For the text-containing cell, return its midpoint in [x, y] coordinate format. 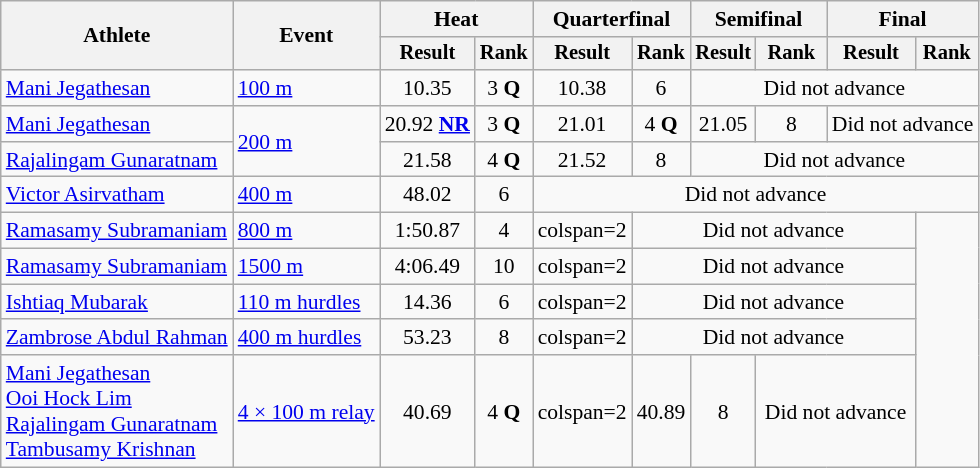
Rajalingam Gunaratnam [117, 160]
10 [504, 267]
200 m [306, 142]
4:06.49 [428, 267]
100 m [306, 88]
Mani JegathesanOoi Hock LimRajalingam GunaratnamTambusamy Krishnan [117, 411]
400 m hurdles [306, 338]
Victor Asirvatham [117, 195]
800 m [306, 231]
Final [903, 19]
21.58 [428, 160]
Quarterfinal [612, 19]
10.35 [428, 88]
400 m [306, 195]
Heat [456, 19]
1500 m [306, 267]
40.69 [428, 411]
21.52 [582, 160]
110 m hurdles [306, 302]
21.05 [723, 124]
4 [504, 231]
14.36 [428, 302]
53.23 [428, 338]
10.38 [582, 88]
Semifinal [758, 19]
Event [306, 36]
21.01 [582, 124]
Ishtiaq Mubarak [117, 302]
1:50.87 [428, 231]
4 × 100 m relay [306, 411]
Zambrose Abdul Rahman [117, 338]
20.92 NR [428, 124]
Athlete [117, 36]
48.02 [428, 195]
40.89 [662, 411]
